Pinpoint the cell where the given text exists, returning its [x, y] midpoint coordinate. 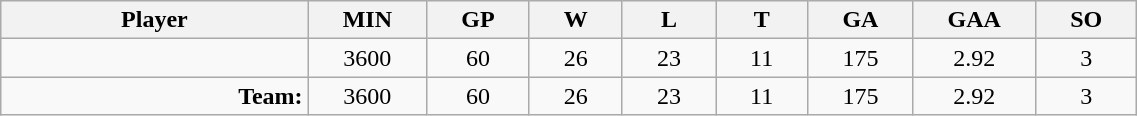
L [668, 20]
SO [1086, 20]
GA [860, 20]
Team: [154, 96]
MIN [368, 20]
Player [154, 20]
W [576, 20]
GAA [974, 20]
GP [478, 20]
T [762, 20]
